Capture the cell that displays the provided text and extract its [x, y] central coordinate. 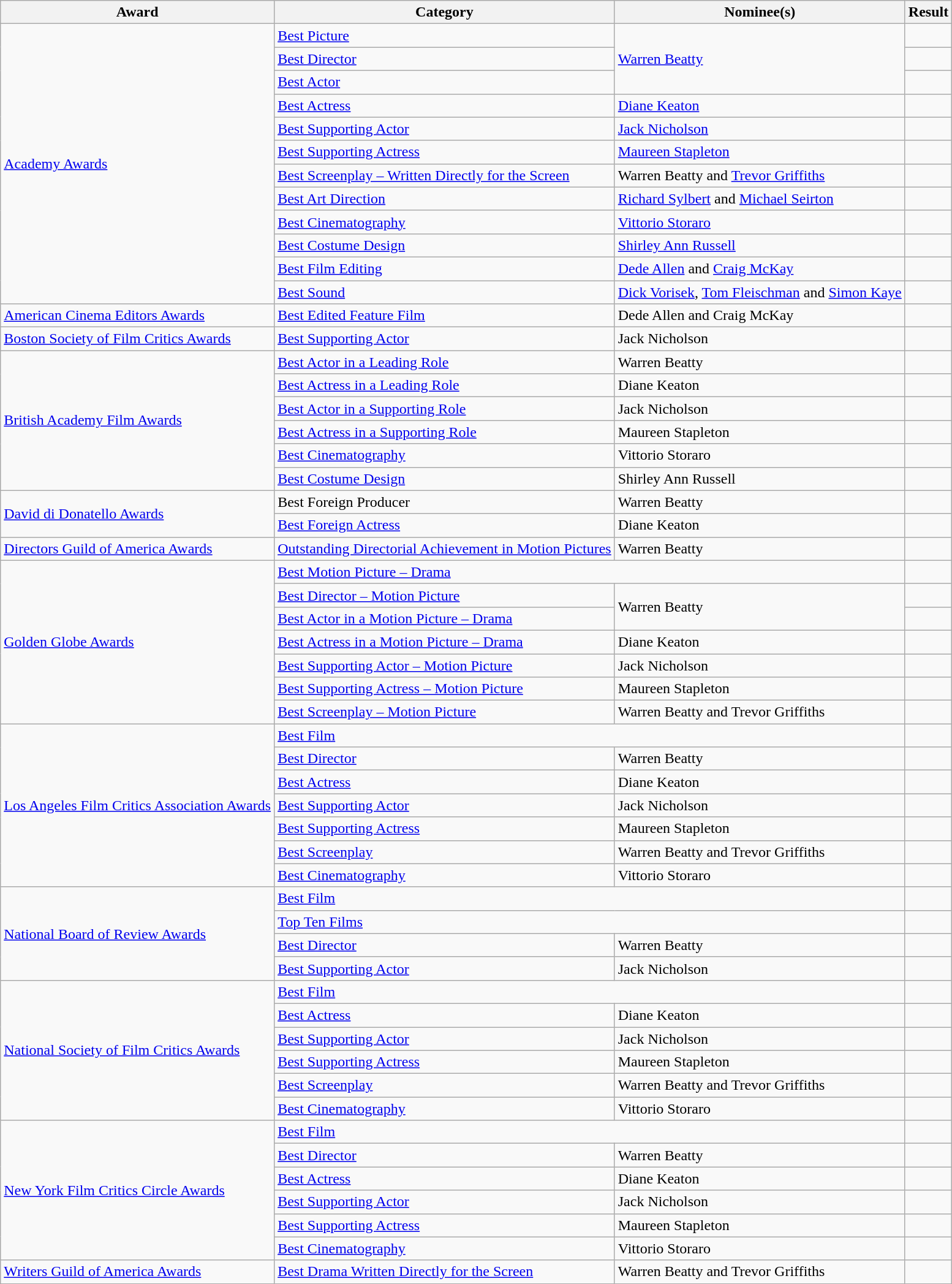
David di Donatello Awards [137, 514]
American Cinema Editors Awards [137, 316]
Richard Sylbert and Michael Seirton [760, 199]
Category [445, 12]
National Society of Film Critics Awards [137, 1050]
Boston Society of Film Critics Awards [137, 339]
Best Film Editing [445, 268]
Golden Globe Awards [137, 642]
Best Actor [445, 82]
Best Actress in a Leading Role [445, 386]
Best Screenplay – Written Directly for the Screen [445, 175]
Best Picture [445, 36]
Best Actor in a Leading Role [445, 362]
Best Sound [445, 292]
Top Ten Films [590, 922]
Best Foreign Actress [445, 525]
Award [137, 12]
Best Actress in a Motion Picture – Drama [445, 642]
Best Actor in a Supporting Role [445, 409]
Best Supporting Actor – Motion Picture [445, 665]
Best Screenplay – Motion Picture [445, 712]
Outstanding Directorial Achievement in Motion Pictures [445, 549]
Best Supporting Actress – Motion Picture [445, 689]
New York Film Critics Circle Awards [137, 1190]
British Academy Film Awards [137, 420]
Best Art Direction [445, 199]
Writers Guild of America Awards [137, 1272]
Best Edited Feature Film [445, 316]
Best Motion Picture – Drama [590, 572]
Nominee(s) [760, 12]
Best Actress in a Supporting Role [445, 432]
Los Angeles Film Critics Association Awards [137, 805]
Best Director – Motion Picture [445, 595]
Directors Guild of America Awards [137, 549]
Academy Awards [137, 164]
Best Drama Written Directly for the Screen [445, 1272]
Result [928, 12]
National Board of Review Awards [137, 933]
Dick Vorisek, Tom Fleischman and Simon Kaye [760, 292]
Best Actor in a Motion Picture – Drama [445, 618]
Best Foreign Producer [445, 502]
